Search for the cell housing the specified text and yield its [x, y] center coordinate. 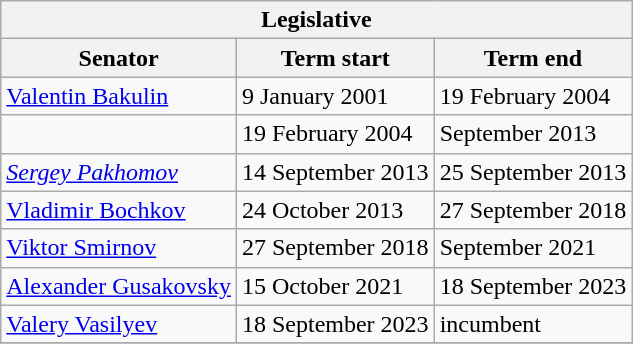
9 January 2001 [335, 96]
Vladimir Bochkov [119, 210]
Alexander Gusakovsky [119, 286]
Sergey Pakhomov [119, 172]
Term start [335, 58]
14 September 2013 [335, 172]
Senator [119, 58]
24 October 2013 [335, 210]
September 2021 [533, 248]
25 September 2013 [533, 172]
Valentin Bakulin [119, 96]
15 October 2021 [335, 286]
Term end [533, 58]
Valery Vasilyev [119, 324]
Viktor Smirnov [119, 248]
September 2013 [533, 134]
Legislative [316, 20]
incumbent [533, 324]
